Search for the cell housing the specified text and yield its [x, y] center coordinate. 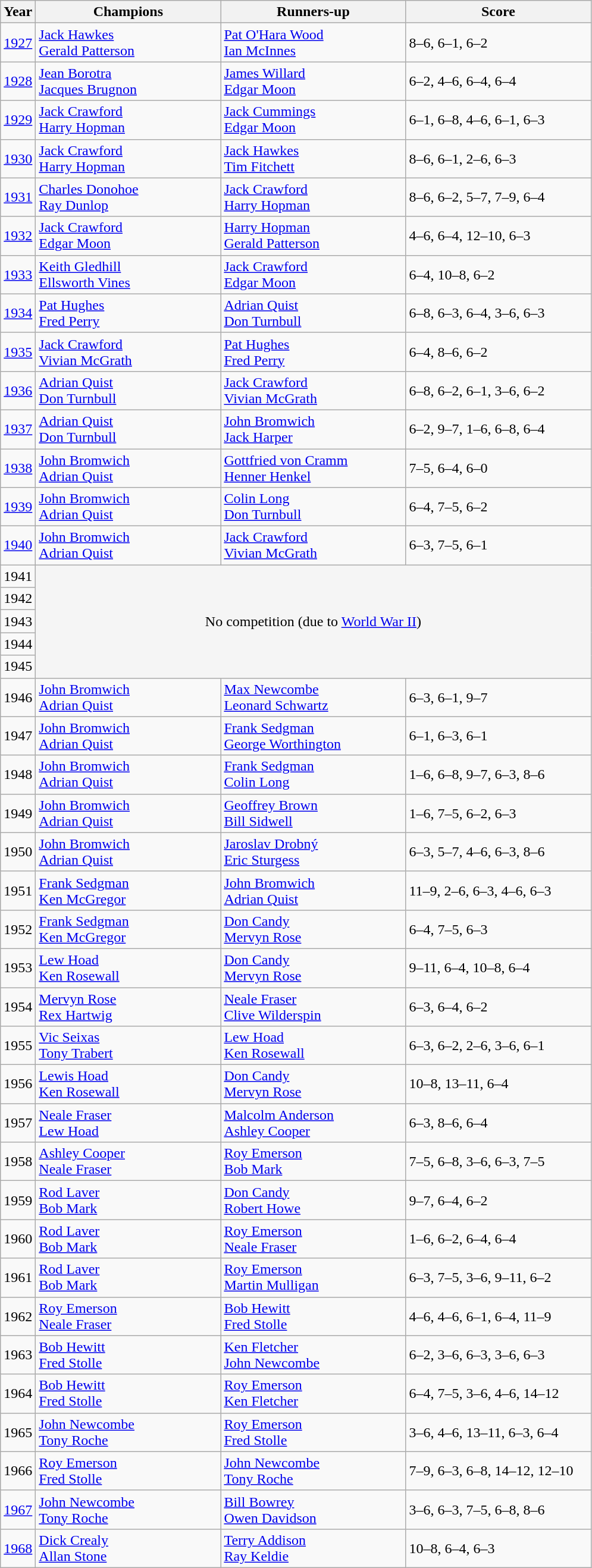
1–6, 7–5, 6–2, 6–3 [499, 813]
1928 [18, 81]
3–6, 6–3, 7–5, 6–8, 8–6 [499, 1509]
1956 [18, 1085]
6–4, 7–5, 3–6, 4–6, 14–12 [499, 1394]
3–6, 4–6, 13–11, 6–3, 6–4 [499, 1432]
1951 [18, 891]
1957 [18, 1123]
1965 [18, 1432]
Neale Fraser Lew Hoad [129, 1123]
6–3, 6–1, 9–7 [499, 697]
6–2, 4–6, 6–4, 6–4 [499, 81]
6–4, 7–5, 6–2 [499, 507]
1927 [18, 43]
9–7, 6–4, 6–2 [499, 1200]
1–6, 6–2, 6–4, 6–4 [499, 1239]
Champions [129, 12]
1932 [18, 235]
Jack Cummings Edgar Moon [313, 120]
1948 [18, 774]
7–5, 6–8, 3–6, 6–3, 7–5 [499, 1162]
6–1, 6–8, 4–6, 6–1, 6–3 [499, 120]
1934 [18, 313]
1947 [18, 736]
Jack Hawkes Tim Fitchett [313, 158]
1931 [18, 197]
Harry Hopman Gerald Patterson [313, 235]
Ken Fletcher John Newcombe [313, 1355]
1959 [18, 1200]
1939 [18, 507]
Gottfried von Cramm Henner Henkel [313, 467]
6–8, 6–2, 6–1, 3–6, 6–2 [499, 390]
7–9, 6–3, 6–8, 14–12, 12–10 [499, 1471]
1954 [18, 1006]
Bill Bowrey Owen Davidson [313, 1509]
Max Newcombe Leonard Schwartz [313, 697]
1945 [18, 667]
1949 [18, 813]
Frank Sedgman George Worthington [313, 736]
Keith Gledhill Ellsworth Vines [129, 275]
10–8, 13–11, 6–4 [499, 1085]
Roy Emerson Bob Mark [313, 1162]
6–3, 7–5, 3–6, 9–11, 6–2 [499, 1277]
1967 [18, 1509]
No competition (due to World War II) [313, 621]
1952 [18, 929]
6–3, 7–5, 6–1 [499, 546]
6–2, 3–6, 6–3, 3–6, 6–3 [499, 1355]
4–6, 4–6, 6–1, 6–4, 11–9 [499, 1316]
1960 [18, 1239]
8–6, 6–1, 2–6, 6–3 [499, 158]
1940 [18, 546]
Charles Donohoe Ray Dunlop [129, 197]
1961 [18, 1277]
James Willard Edgar Moon [313, 81]
Colin Long Don Turnbull [313, 507]
1958 [18, 1162]
Runners-up [313, 12]
9–11, 6–4, 10–8, 6–4 [499, 968]
Jack Hawkes Gerald Patterson [129, 43]
1942 [18, 599]
1935 [18, 352]
8–6, 6–2, 5–7, 7–9, 6–4 [499, 197]
1946 [18, 697]
6–4, 10–8, 6–2 [499, 275]
1936 [18, 390]
6–1, 6–3, 6–1 [499, 736]
1937 [18, 429]
1938 [18, 467]
1944 [18, 644]
Geoffrey Brown Bill Sidwell [313, 813]
Roy Emerson Martin Mulligan [313, 1277]
Ashley Cooper Neale Fraser [129, 1162]
1953 [18, 968]
Vic Seixas Tony Trabert [129, 1045]
Dick Crealy Allan Stone [129, 1548]
1963 [18, 1355]
6–3, 5–7, 4–6, 6–3, 8–6 [499, 851]
1–6, 6–8, 9–7, 6–3, 8–6 [499, 774]
1966 [18, 1471]
6–4, 8–6, 6–2 [499, 352]
1943 [18, 621]
6–3, 6–2, 2–6, 3–6, 6–1 [499, 1045]
Jean Borotra Jacques Brugnon [129, 81]
1929 [18, 120]
11–9, 2–6, 6–3, 4–6, 6–3 [499, 891]
1955 [18, 1045]
Score [499, 12]
Don Candy Robert Howe [313, 1200]
Year [18, 12]
1941 [18, 576]
Pat O'Hara Wood Ian McInnes [313, 43]
8–6, 6–1, 6–2 [499, 43]
6–8, 6–3, 6–4, 3–6, 6–3 [499, 313]
Frank Sedgman Colin Long [313, 774]
1930 [18, 158]
6–2, 9–7, 1–6, 6–8, 6–4 [499, 429]
7–5, 6–4, 6–0 [499, 467]
Mervyn Rose Rex Hartwig [129, 1006]
1968 [18, 1548]
6–3, 6–4, 6–2 [499, 1006]
1964 [18, 1394]
Terry Addison Ray Keldie [313, 1548]
1933 [18, 275]
Neale Fraser Clive Wilderspin [313, 1006]
Malcolm Anderson Ashley Cooper [313, 1123]
Jaroslav Drobný Eric Sturgess [313, 851]
John Bromwich Jack Harper [313, 429]
10–8, 6–4, 6–3 [499, 1548]
Lewis Hoad Ken Rosewall [129, 1085]
4–6, 6–4, 12–10, 6–3 [499, 235]
Roy Emerson Ken Fletcher [313, 1394]
6–4, 7–5, 6–3 [499, 929]
1962 [18, 1316]
1950 [18, 851]
6–3, 8–6, 6–4 [499, 1123]
